Return the [X, Y] coordinate for the center point of the cell that contains the specified text.  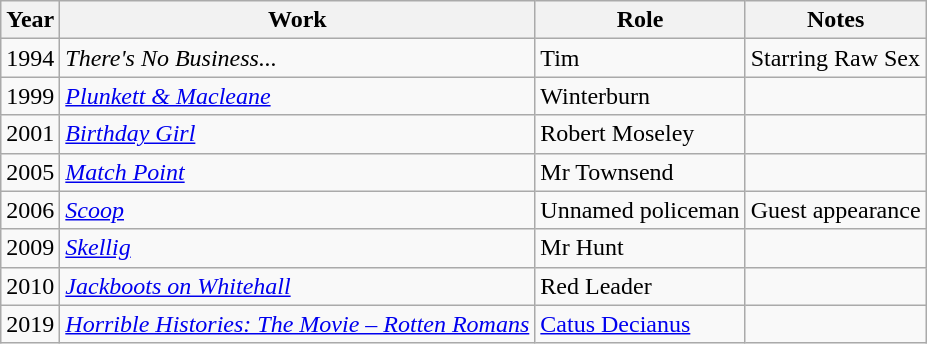
2005 [30, 172]
Plunkett & Macleane [298, 96]
Skellig [298, 248]
Jackboots on Whitehall [298, 286]
1999 [30, 96]
Scoop [298, 210]
Birthday Girl [298, 134]
Notes [836, 20]
2006 [30, 210]
Mr Hunt [640, 248]
Unnamed policeman [640, 210]
2010 [30, 286]
2009 [30, 248]
Catus Decianus [640, 324]
Starring Raw Sex [836, 58]
1994 [30, 58]
Work [298, 20]
Red Leader [640, 286]
There's No Business... [298, 58]
2001 [30, 134]
Tim [640, 58]
Mr Townsend [640, 172]
Guest appearance [836, 210]
2019 [30, 324]
Robert Moseley [640, 134]
Role [640, 20]
Winterburn [640, 96]
Year [30, 20]
Horrible Histories: The Movie – Rotten Romans [298, 324]
Match Point [298, 172]
